From the cell containing the given text, extract its center point as [X, Y] coordinate. 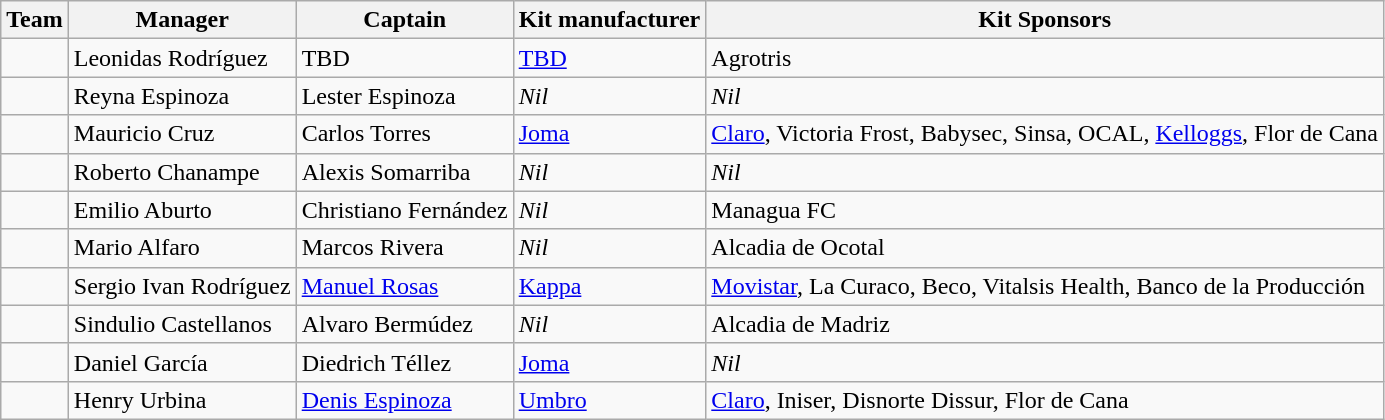
Alcadia de Madriz [1045, 324]
Mario Alfaro [182, 248]
Roberto Chanampe [182, 172]
Marcos Rivera [404, 248]
Alvaro Bermúdez [404, 324]
Henry Urbina [182, 400]
Christiano Fernández [404, 210]
Daniel García [182, 362]
Claro, Victoria Frost, Babysec, Sinsa, OCAL, Kelloggs, Flor de Cana [1045, 134]
Team [35, 20]
Sindulio Castellanos [182, 324]
Managua FC [1045, 210]
Movistar, La Curaco, Beco, Vitalsis Health, Banco de la Producción [1045, 286]
Kappa [610, 286]
Emilio Aburto [182, 210]
Sergio Ivan Rodríguez [182, 286]
Mauricio Cruz [182, 134]
Captain [404, 20]
Umbro [610, 400]
Reyna Espinoza [182, 96]
Alexis Somarriba [404, 172]
Alcadia de Ocotal [1045, 248]
Agrotris [1045, 58]
Diedrich Téllez [404, 362]
Denis Espinoza [404, 400]
Kit Sponsors [1045, 20]
Manager [182, 20]
Lester Espinoza [404, 96]
Carlos Torres [404, 134]
Leonidas Rodríguez [182, 58]
Kit manufacturer [610, 20]
Manuel Rosas [404, 286]
Claro, Iniser, Disnorte Dissur, Flor de Cana [1045, 400]
